Locate the cell with the specified text and output its [X, Y] center coordinate. 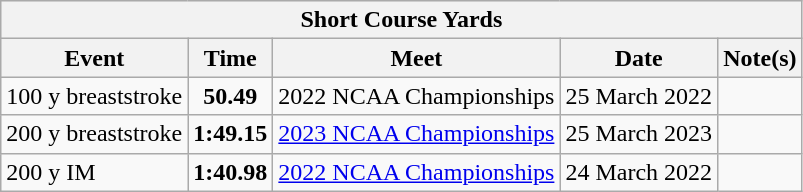
25 March 2022 [639, 96]
2023 NCAA Championships [416, 134]
1:49.15 [230, 134]
100 y breaststroke [94, 96]
24 March 2022 [639, 172]
Date [639, 58]
Time [230, 58]
25 March 2023 [639, 134]
200 y breaststroke [94, 134]
Event [94, 58]
200 y IM [94, 172]
Short Course Yards [402, 20]
50.49 [230, 96]
Note(s) [760, 58]
Meet [416, 58]
1:40.98 [230, 172]
